Locate the cell with the specified text and output its [x, y] center coordinate. 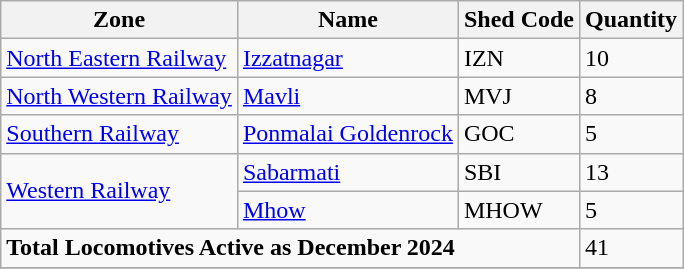
8 [632, 96]
Sabarmati [348, 172]
MVJ [518, 96]
10 [632, 58]
41 [632, 248]
North Eastern Railway [120, 58]
13 [632, 172]
North Western Railway [120, 96]
Name [348, 20]
Western Railway [120, 191]
Quantity [632, 20]
Mavli [348, 96]
Ponmalai Goldenrock [348, 134]
GOC [518, 134]
MHOW [518, 210]
IZN [518, 58]
Zone [120, 20]
Mhow [348, 210]
Southern Railway [120, 134]
SBI [518, 172]
Izzatnagar [348, 58]
Shed Code [518, 20]
Total Locomotives Active as December 2024 [290, 248]
